Identify which cell holds the provided text, then report its [x, y] central coordinate. 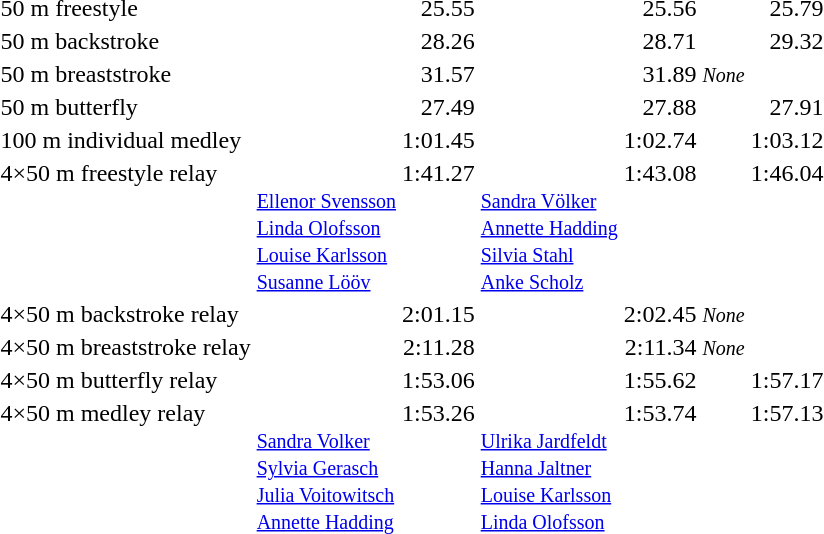
31.57 [439, 74]
Sandra VölkerAnnette HaddingSilvia StahlAnke Scholz [549, 227]
2:11.28 [439, 347]
1:53.06 [439, 380]
1:55.62 [660, 380]
Ellenor SvenssonLinda OlofssonLouise KarlssonSusanne Lööv [326, 227]
1:01.45 [439, 140]
1:02.74 [660, 140]
2:01.15 [439, 314]
28.71 [660, 41]
27.49 [439, 107]
1:41.27 [439, 227]
2:11.34 [660, 347]
28.26 [439, 41]
27.88 [660, 107]
31.89 [660, 74]
2:02.45 [660, 314]
1:43.08 [660, 227]
